Determine the (X, Y) coordinate at the center of the cell enclosing the given text.  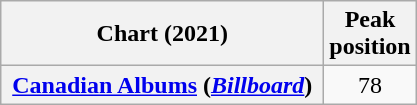
78 (370, 85)
Peakposition (370, 34)
Chart (2021) (162, 34)
Canadian Albums (Billboard) (162, 85)
